Output the [x, y] coordinate of the center of the cell containing the given text.  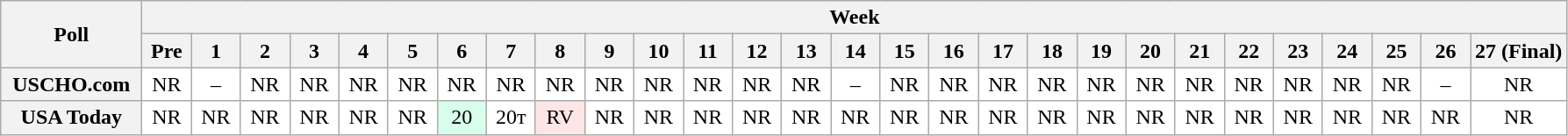
9 [609, 51]
24 [1347, 51]
22 [1249, 51]
Week [855, 18]
17 [1003, 51]
20т [511, 118]
21 [1199, 51]
Poll [72, 34]
5 [412, 51]
2 [265, 51]
Pre [167, 51]
1 [216, 51]
23 [1298, 51]
USA Today [72, 118]
13 [806, 51]
27 (Final) [1519, 51]
16 [954, 51]
18 [1052, 51]
15 [905, 51]
14 [856, 51]
6 [462, 51]
12 [757, 51]
4 [363, 51]
7 [511, 51]
25 [1396, 51]
11 [707, 51]
3 [314, 51]
19 [1101, 51]
26 [1445, 51]
10 [658, 51]
USCHO.com [72, 84]
8 [560, 51]
RV [560, 118]
